Search for the cell housing the specified text and yield its [X, Y] center coordinate. 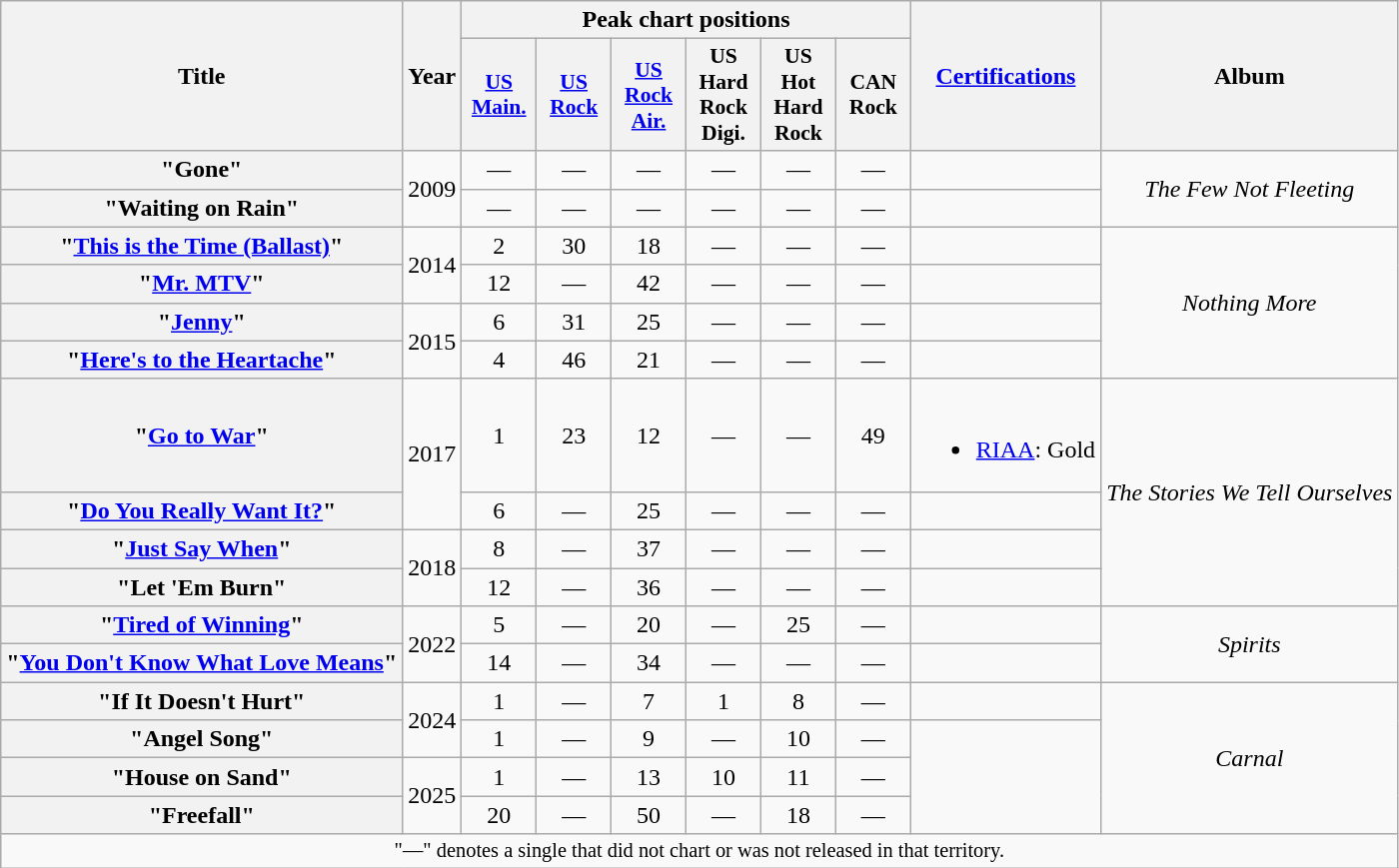
14 [500, 663]
The Stories We Tell Ourselves [1249, 491]
"Jenny" [202, 322]
"Tired of Winning" [202, 625]
The Few Not Fleeting [1249, 189]
2025 [432, 796]
11 [797, 777]
2024 [432, 720]
30 [574, 246]
13 [650, 777]
Title [202, 76]
US Hot Hard Rock [797, 95]
50 [650, 815]
"Go to War" [202, 435]
"This is the Time (Ballast)" [202, 246]
2018 [432, 567]
2 [500, 246]
USRock [574, 95]
46 [574, 360]
Spirits [1249, 644]
Album [1249, 76]
RIAA: Gold [1005, 435]
36 [650, 586]
2014 [432, 265]
"—" denotes a single that did not chart or was not released in that territory. [699, 851]
31 [574, 322]
9 [650, 739]
"Just Say When" [202, 548]
"Freefall" [202, 815]
USMain. [500, 95]
USRock Air. [650, 95]
23 [574, 435]
Year [432, 76]
4 [500, 360]
2017 [432, 453]
"Gone" [202, 170]
34 [650, 663]
CAN Rock [873, 95]
"Here's to the Heartache" [202, 360]
"Do You Really Want It?" [202, 510]
2009 [432, 189]
"If It Doesn't Hurt" [202, 701]
7 [650, 701]
2022 [432, 644]
2015 [432, 341]
"House on Sand" [202, 777]
5 [500, 625]
Nothing More [1249, 303]
"You Don't Know What Love Means" [202, 663]
Certifications [1005, 76]
"Mr. MTV" [202, 284]
"Let 'Em Burn" [202, 586]
42 [650, 284]
21 [650, 360]
"Angel Song" [202, 739]
Carnal [1249, 758]
Peak chart positions [686, 20]
49 [873, 435]
"Waiting on Rain" [202, 208]
37 [650, 548]
US Hard Rock Digi. [723, 95]
